Detect which cell encompasses the target text, then output its [X, Y] center coordinate. 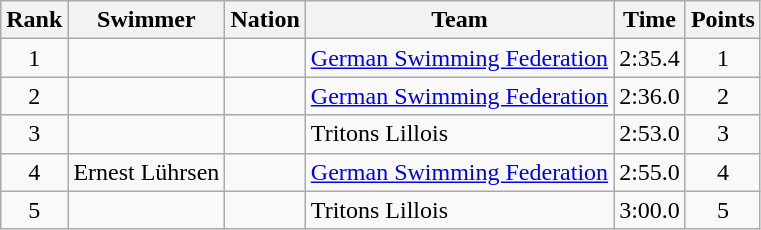
Team [459, 20]
2:36.0 [650, 96]
Nation [265, 20]
3:00.0 [650, 210]
2:53.0 [650, 134]
Swimmer [146, 20]
Points [722, 20]
Ernest Lührsen [146, 172]
Rank [34, 20]
Time [650, 20]
2:55.0 [650, 172]
2:35.4 [650, 58]
